Output the [X, Y] coordinate of the center of the cell containing the given text.  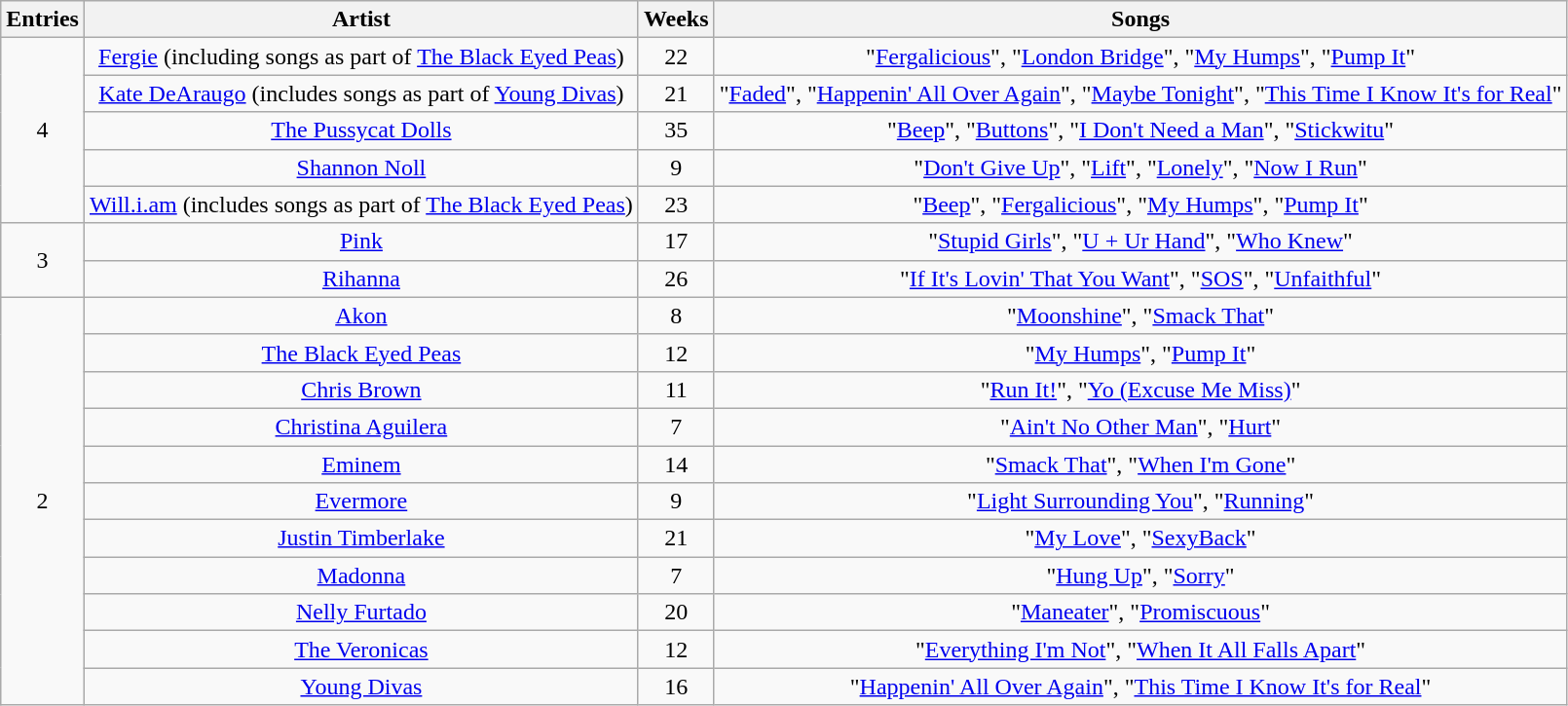
17 [676, 242]
The Black Eyed Peas [360, 353]
"Beep", "Fergalicious", "My Humps", "Pump It" [1140, 204]
Eminem [360, 464]
"My Love", "SexyBack" [1140, 539]
Justin Timberlake [360, 539]
"Happenin' All Over Again", "This Time I Know It's for Real" [1140, 687]
"My Humps", "Pump It" [1140, 353]
"Smack That", "When I'm Gone" [1140, 464]
Evermore [360, 502]
"Everything I'm Not", "When It All Falls Apart" [1140, 650]
"Don't Give Up", "Lift", "Lonely", "Now I Run" [1140, 167]
Pink [360, 242]
3 [43, 260]
Weeks [676, 19]
The Veronicas [360, 650]
Chris Brown [360, 390]
Fergie (including songs as part of The Black Eyed Peas) [360, 56]
"Hung Up", "Sorry" [1140, 576]
8 [676, 316]
Akon [360, 316]
"Moonshine", "Smack That" [1140, 316]
2 [43, 501]
The Pussycat Dolls [360, 130]
Christina Aguilera [360, 427]
11 [676, 390]
Entries [43, 19]
16 [676, 687]
35 [676, 130]
Young Divas [360, 687]
Will.i.am (includes songs as part of The Black Eyed Peas) [360, 204]
"Faded", "Happenin' All Over Again", "Maybe Tonight", "This Time I Know It's for Real" [1140, 93]
"Stupid Girls", "U + Ur Hand", "Who Knew" [1140, 242]
"Fergalicious", "London Bridge", "My Humps", "Pump It" [1140, 56]
Songs [1140, 19]
Madonna [360, 576]
"Maneater", "Promiscuous" [1140, 613]
Nelly Furtado [360, 613]
"Beep", "Buttons", "I Don't Need a Man", "Stickwitu" [1140, 130]
"If It's Lovin' That You Want", "SOS", "Unfaithful" [1140, 279]
"Ain't No Other Man", "Hurt" [1140, 427]
26 [676, 279]
14 [676, 464]
Shannon Noll [360, 167]
Artist [360, 19]
20 [676, 613]
"Run It!", "Yo (Excuse Me Miss)" [1140, 390]
Kate DeAraugo (includes songs as part of Young Divas) [360, 93]
4 [43, 130]
Rihanna [360, 279]
23 [676, 204]
"Light Surrounding You", "Running" [1140, 502]
22 [676, 56]
